Identify which cell holds the provided text, then report its [X, Y] central coordinate. 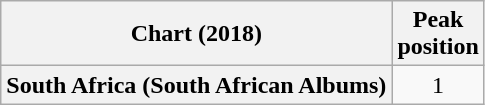
Chart (2018) [196, 34]
1 [438, 85]
South Africa (South African Albums) [196, 85]
Peakposition [438, 34]
